From the cell containing the given text, extract its center point as [X, Y] coordinate. 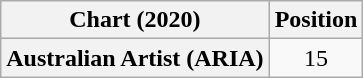
Chart (2020) [135, 20]
15 [316, 58]
Position [316, 20]
Australian Artist (ARIA) [135, 58]
